Output the [X, Y] coordinate of the center of the cell containing the given text.  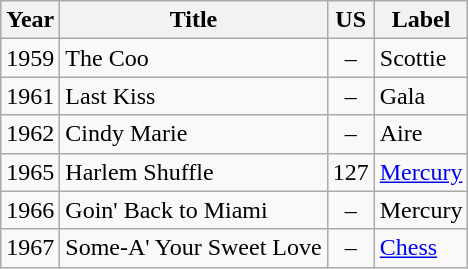
1966 [30, 210]
1965 [30, 172]
Scottie [421, 58]
1967 [30, 248]
Last Kiss [194, 96]
Goin' Back to Miami [194, 210]
1961 [30, 96]
Aire [421, 134]
Some-A' Your Sweet Love [194, 248]
Gala [421, 96]
Year [30, 20]
Title [194, 20]
1959 [30, 58]
Cindy Marie [194, 134]
Harlem Shuffle [194, 172]
US [350, 20]
Label [421, 20]
127 [350, 172]
1962 [30, 134]
The Coo [194, 58]
Chess [421, 248]
